Capture the cell that displays the provided text and extract its [x, y] central coordinate. 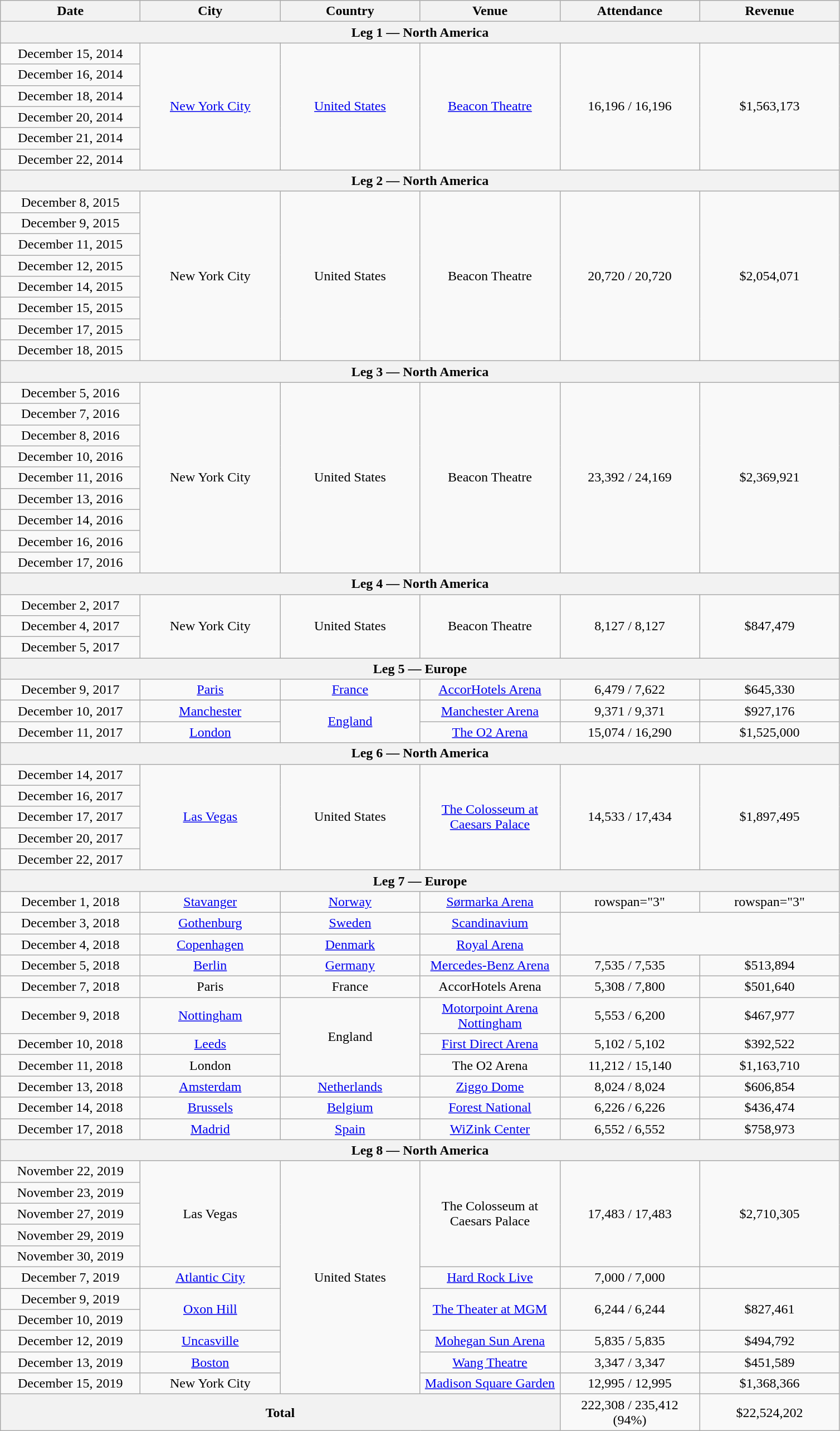
December 8, 2016 [70, 435]
11,212 / 15,140 [629, 1065]
$1,368,366 [770, 1384]
December 22, 2017 [70, 859]
December 14, 2016 [70, 520]
Leg 2 — North America [420, 181]
$1,563,173 [770, 106]
December 4, 2017 [70, 626]
Copenhagen [211, 945]
Leg 5 — Europe [420, 669]
December 11, 2015 [70, 244]
Venue [490, 11]
6,244 / 6,244 [629, 1310]
$606,854 [770, 1087]
Sweden [350, 923]
8,024 / 8,024 [629, 1087]
December 18, 2014 [70, 96]
5,553 / 6,200 [629, 1015]
$451,589 [770, 1362]
December 7, 2018 [70, 987]
Germany [350, 966]
December 21, 2014 [70, 138]
December 14, 2018 [70, 1108]
Brussels [211, 1108]
Hard Rock Live [490, 1277]
December 11, 2018 [70, 1065]
December 12, 2019 [70, 1341]
Leg 8 — North America [420, 1150]
Leg 6 — North America [420, 753]
$927,176 [770, 711]
Scandinavium [490, 923]
WiZink Center [490, 1129]
December 5, 2016 [70, 393]
December 10, 2018 [70, 1044]
Revenue [770, 11]
Berlin [211, 966]
City [211, 11]
$513,894 [770, 966]
December 5, 2017 [70, 648]
Netherlands [350, 1087]
Royal Arena [490, 945]
$2,369,921 [770, 478]
Total [280, 1412]
16,196 / 16,196 [629, 106]
$436,474 [770, 1108]
December 7, 2016 [70, 414]
November 29, 2019 [70, 1235]
Amsterdam [211, 1087]
5,308 / 7,800 [629, 987]
222,308 / 235,412(94%) [629, 1412]
December 1, 2018 [70, 902]
12,995 / 12,995 [629, 1384]
Wang Theatre [490, 1362]
Mercedes-Benz Arena [490, 966]
Nottingham [211, 1015]
$1,163,710 [770, 1065]
5,835 / 5,835 [629, 1341]
Mohegan Sun Arena [490, 1341]
$2,054,071 [770, 276]
$847,479 [770, 626]
December 3, 2018 [70, 923]
$758,973 [770, 1129]
November 23, 2019 [70, 1192]
Leg 7 — Europe [420, 880]
December 15, 2015 [70, 308]
December 16, 2014 [70, 75]
Ziggo Dome [490, 1087]
Spain [350, 1129]
December 13, 2018 [70, 1087]
November 22, 2019 [70, 1171]
First Direct Arena [490, 1044]
December 22, 2014 [70, 159]
$392,522 [770, 1044]
December 14, 2015 [70, 287]
Manchester Arena [490, 711]
December 17, 2015 [70, 329]
December 17, 2016 [70, 562]
December 10, 2016 [70, 456]
7,000 / 7,000 [629, 1277]
Attendance [629, 11]
November 30, 2019 [70, 1256]
December 12, 2015 [70, 266]
Leg 4 — North America [420, 583]
$22,524,202 [770, 1412]
December 11, 2017 [70, 732]
Forest National [490, 1108]
December 8, 2015 [70, 202]
Leeds [211, 1044]
Leg 3 — North America [420, 372]
$827,461 [770, 1310]
December 16, 2016 [70, 541]
December 16, 2017 [70, 796]
Date [70, 11]
December 7, 2019 [70, 1277]
$467,977 [770, 1015]
December 4, 2018 [70, 945]
6,226 / 6,226 [629, 1108]
Gothenburg [211, 923]
9,371 / 9,371 [629, 711]
December 20, 2014 [70, 117]
December 10, 2019 [70, 1320]
December 9, 2015 [70, 223]
Country [350, 11]
December 17, 2018 [70, 1129]
December 13, 2019 [70, 1362]
Madrid [211, 1129]
Madison Square Garden [490, 1384]
December 13, 2016 [70, 499]
Stavanger [211, 902]
December 9, 2017 [70, 690]
Leg 1 — North America [420, 32]
Manchester [211, 711]
6,552 / 6,552 [629, 1129]
December 20, 2017 [70, 838]
The Theater at MGM [490, 1310]
$645,330 [770, 690]
Boston [211, 1362]
14,533 / 17,434 [629, 817]
5,102 / 5,102 [629, 1044]
$1,897,495 [770, 817]
December 17, 2017 [70, 817]
$2,710,305 [770, 1214]
Denmark [350, 945]
Atlantic City [211, 1277]
December 15, 2019 [70, 1384]
$501,640 [770, 987]
December 9, 2019 [70, 1299]
8,127 / 8,127 [629, 626]
December 5, 2018 [70, 966]
Oxon Hill [211, 1310]
December 15, 2014 [70, 53]
December 9, 2018 [70, 1015]
Belgium [350, 1108]
17,483 / 17,483 [629, 1214]
15,074 / 16,290 [629, 732]
6,479 / 7,622 [629, 690]
$494,792 [770, 1341]
Uncasville [211, 1341]
Sørmarka Arena [490, 902]
December 2, 2017 [70, 605]
23,392 / 24,169 [629, 478]
20,720 / 20,720 [629, 276]
December 14, 2017 [70, 775]
December 18, 2015 [70, 351]
November 27, 2019 [70, 1214]
3,347 / 3,347 [629, 1362]
Motorpoint Arena Nottingham [490, 1015]
$1,525,000 [770, 732]
7,535 / 7,535 [629, 966]
December 11, 2016 [70, 478]
December 10, 2017 [70, 711]
Norway [350, 902]
